Scan for the cell matching the given text and deliver its (X, Y) coordinate at center. 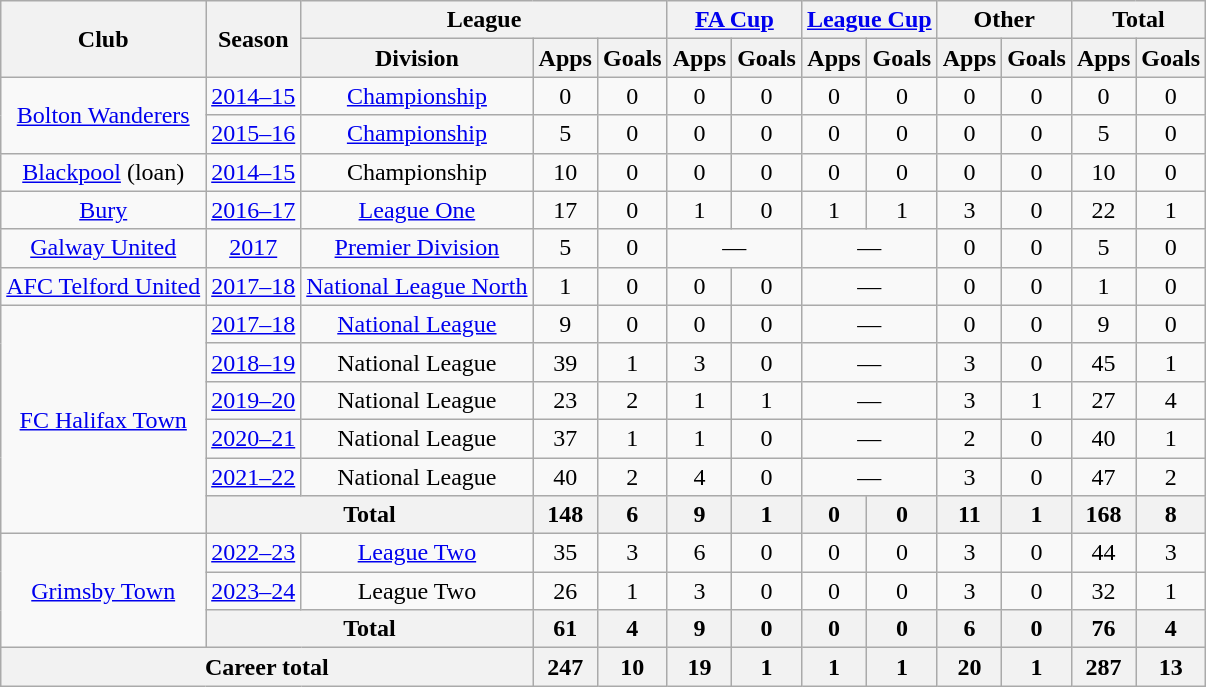
168 (1103, 515)
League (484, 20)
2018–19 (254, 362)
Career total (267, 667)
35 (565, 553)
11 (969, 515)
Bolton Wanderers (104, 115)
2020–21 (254, 438)
39 (565, 362)
8 (1171, 515)
76 (1103, 629)
287 (1103, 667)
17 (565, 210)
19 (699, 667)
AFC Telford United (104, 286)
FC Halifax Town (104, 419)
Other (1004, 20)
2019–20 (254, 400)
20 (969, 667)
Season (254, 39)
2022–23 (254, 553)
26 (565, 591)
61 (565, 629)
League One (417, 210)
Grimsby Town (104, 591)
247 (565, 667)
2023–24 (254, 591)
Premier Division (417, 248)
2015–16 (254, 134)
League Cup (869, 20)
2016–17 (254, 210)
23 (565, 400)
Galway United (104, 248)
2017 (254, 248)
Club (104, 39)
National League North (417, 286)
13 (1171, 667)
Bury (104, 210)
Division (417, 58)
44 (1103, 553)
32 (1103, 591)
27 (1103, 400)
148 (565, 515)
2021–22 (254, 477)
37 (565, 438)
47 (1103, 477)
45 (1103, 362)
Blackpool (loan) (104, 172)
FA Cup (734, 20)
22 (1103, 210)
